For the text-containing cell, return its midpoint in (x, y) coordinate format. 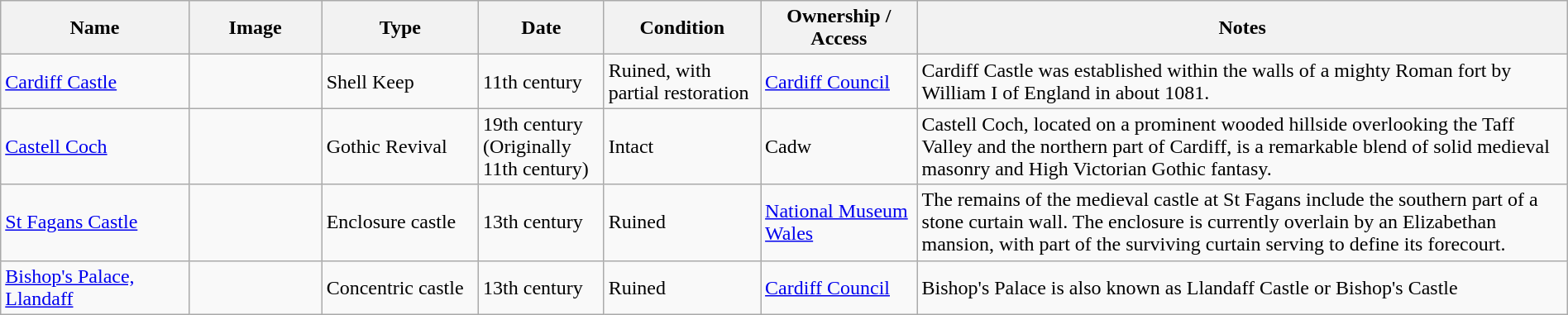
Cardiff Castle was established within the walls of a mighty Roman fort by William I of England in about 1081. (1242, 81)
Condition (681, 28)
Name (94, 28)
Image (255, 28)
Cadw (839, 146)
Ownership / Access (839, 28)
Date (542, 28)
Gothic Revival (400, 146)
National Museum Wales (839, 222)
Bishop's Palace is also known as Llandaff Castle or Bishop's Castle (1242, 288)
Shell Keep (400, 81)
Concentric castle (400, 288)
11th century (542, 81)
Cardiff Castle (94, 81)
Type (400, 28)
Notes (1242, 28)
19th century (Originally 11th century) (542, 146)
Bishop's Palace, Llandaff (94, 288)
Ruined, with partial restoration (681, 81)
Enclosure castle (400, 222)
Intact (681, 146)
St Fagans Castle (94, 222)
Castell Coch (94, 146)
